Scan for the cell matching the given text and deliver its (x, y) coordinate at center. 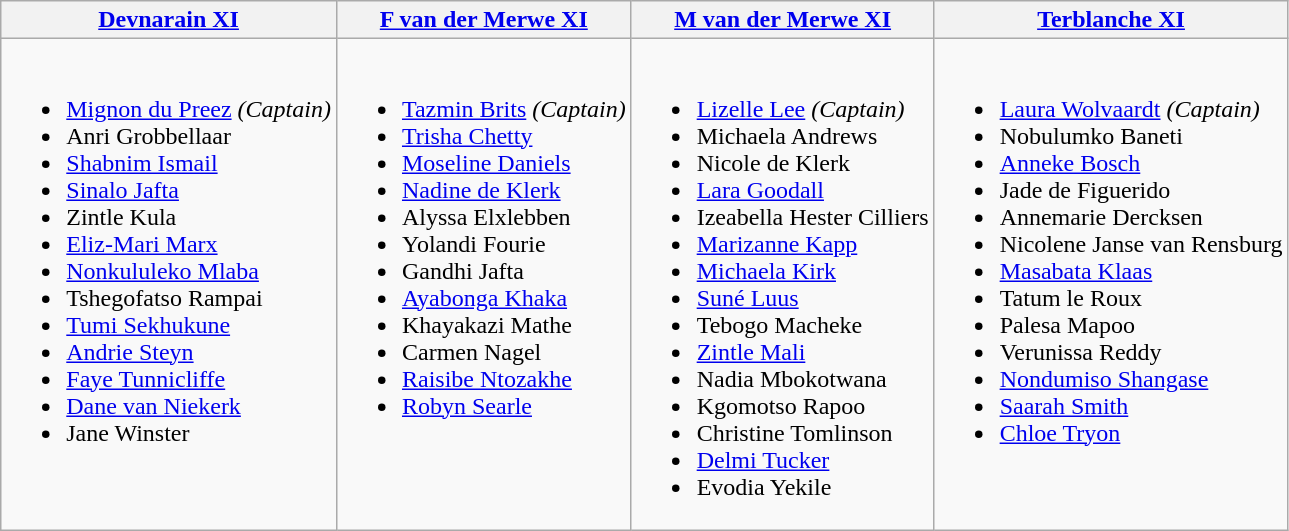
F van der Merwe XI (484, 20)
Devnarain XI (169, 20)
M van der Merwe XI (782, 20)
Terblanche XI (1111, 20)
